Determine the (X, Y) coordinate at the center of the cell enclosing the given text.  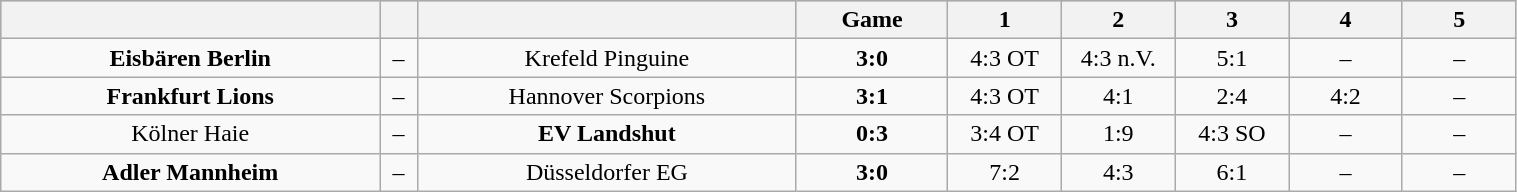
7:2 (1005, 172)
Krefeld Pinguine (606, 58)
5:1 (1232, 58)
Game (872, 20)
6:1 (1232, 172)
3:1 (872, 96)
2:4 (1232, 96)
4:1 (1118, 96)
4:3 n.V. (1118, 58)
Düsseldorfer EG (606, 172)
2 (1118, 20)
Adler Mannheim (190, 172)
Kölner Haie (190, 134)
Frankfurt Lions (190, 96)
4:2 (1346, 96)
4:3 (1118, 172)
1:9 (1118, 134)
4:3 SO (1232, 134)
EV Landshut (606, 134)
0:3 (872, 134)
1 (1005, 20)
5 (1459, 20)
Hannover Scorpions (606, 96)
Eisbären Berlin (190, 58)
4 (1346, 20)
3 (1232, 20)
3:4 OT (1005, 134)
